Identify which cell holds the provided text, then report its (X, Y) central coordinate. 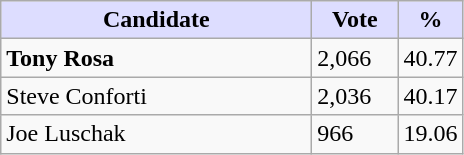
2,066 (355, 58)
40.17 (430, 96)
Vote (355, 20)
40.77 (430, 58)
2,036 (355, 96)
966 (355, 134)
Tony Rosa (156, 58)
Joe Luschak (156, 134)
% (430, 20)
19.06 (430, 134)
Steve Conforti (156, 96)
Candidate (156, 20)
